Output the (x, y) coordinate of the center of the cell containing the given text.  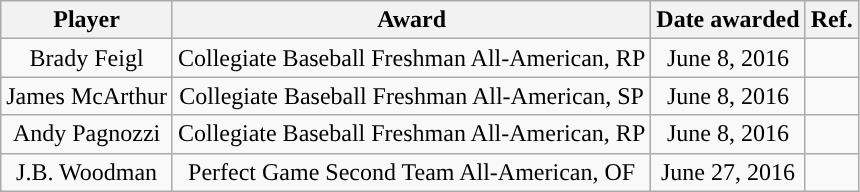
Collegiate Baseball Freshman All-American, SP (411, 96)
Player (87, 20)
Andy Pagnozzi (87, 134)
J.B. Woodman (87, 172)
Award (411, 20)
Brady Feigl (87, 58)
Date awarded (728, 20)
Ref. (832, 20)
June 27, 2016 (728, 172)
James McArthur (87, 96)
Perfect Game Second Team All-American, OF (411, 172)
